Determine the (X, Y) coordinate at the center of the cell enclosing the given text.  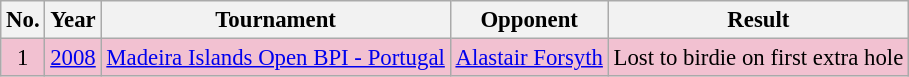
No. (23, 20)
2008 (73, 58)
1 (23, 58)
Lost to birdie on first extra hole (758, 58)
Opponent (529, 20)
Result (758, 20)
Tournament (276, 20)
Madeira Islands Open BPI - Portugal (276, 58)
Alastair Forsyth (529, 58)
Year (73, 20)
